For the text-containing cell, return its midpoint in [x, y] coordinate format. 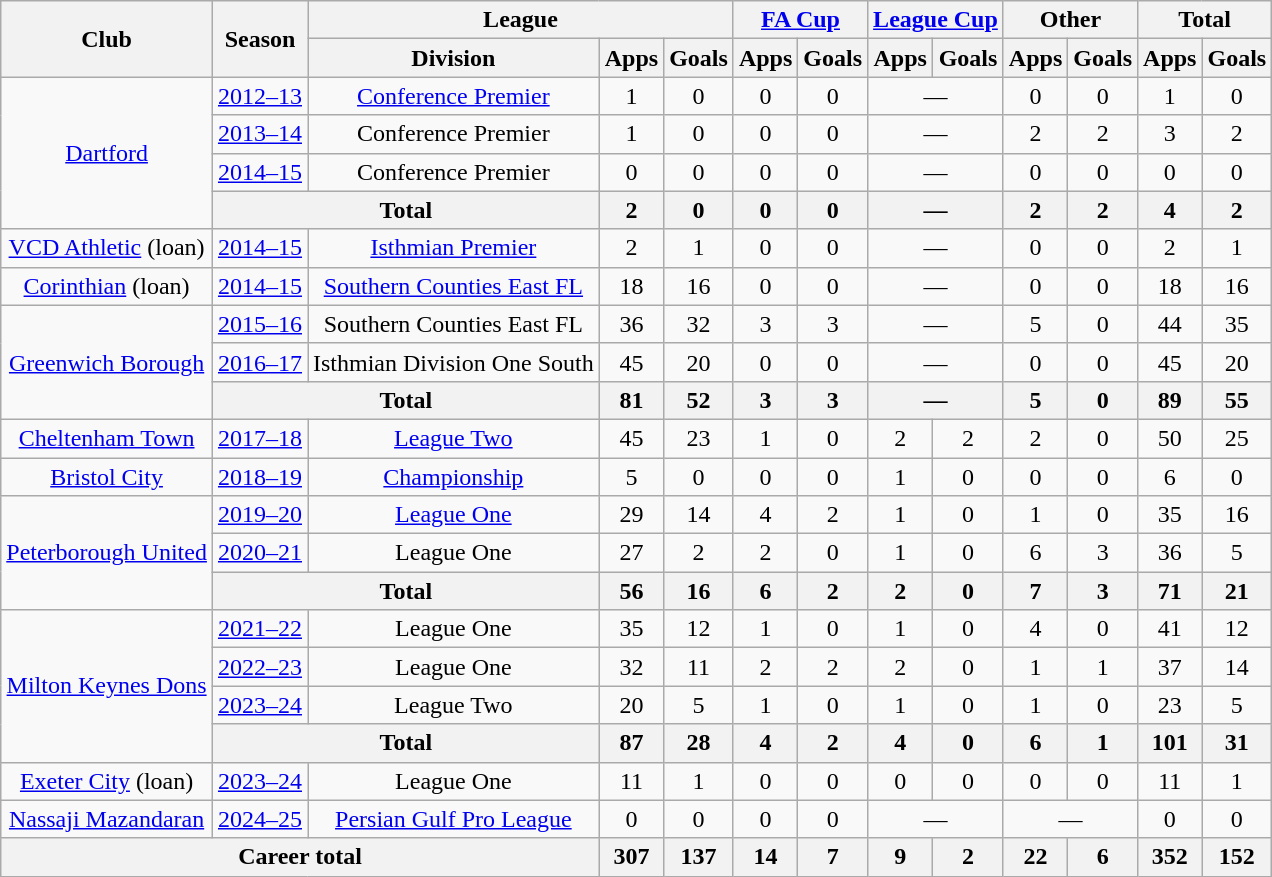
Nassaji Mazandaran [107, 819]
44 [1170, 324]
Dartford [107, 153]
9 [900, 857]
352 [1170, 857]
League Cup [936, 20]
50 [1170, 438]
Club [107, 39]
56 [631, 591]
Other [1070, 20]
27 [631, 553]
Division [454, 58]
Cheltenham Town [107, 438]
22 [1035, 857]
55 [1237, 400]
2019–20 [260, 515]
52 [699, 400]
VCD Athletic (loan) [107, 248]
307 [631, 857]
29 [631, 515]
Career total [300, 857]
101 [1170, 743]
89 [1170, 400]
41 [1170, 629]
2018–19 [260, 477]
31 [1237, 743]
21 [1237, 591]
League [521, 20]
2016–17 [260, 362]
2015–16 [260, 324]
37 [1170, 667]
Peterborough United [107, 553]
2024–25 [260, 819]
Exeter City (loan) [107, 781]
81 [631, 400]
2012–13 [260, 96]
Greenwich Borough [107, 362]
FA Cup [800, 20]
Isthmian Premier [454, 248]
2021–22 [260, 629]
2017–18 [260, 438]
28 [699, 743]
Corinthian (loan) [107, 286]
Isthmian Division One South [454, 362]
Season [260, 39]
152 [1237, 857]
Bristol City [107, 477]
Championship [454, 477]
25 [1237, 438]
2020–21 [260, 553]
137 [699, 857]
2022–23 [260, 667]
Persian Gulf Pro League [454, 819]
87 [631, 743]
2013–14 [260, 134]
Milton Keynes Dons [107, 686]
71 [1170, 591]
